From the cell containing the given text, extract its center point as (X, Y) coordinate. 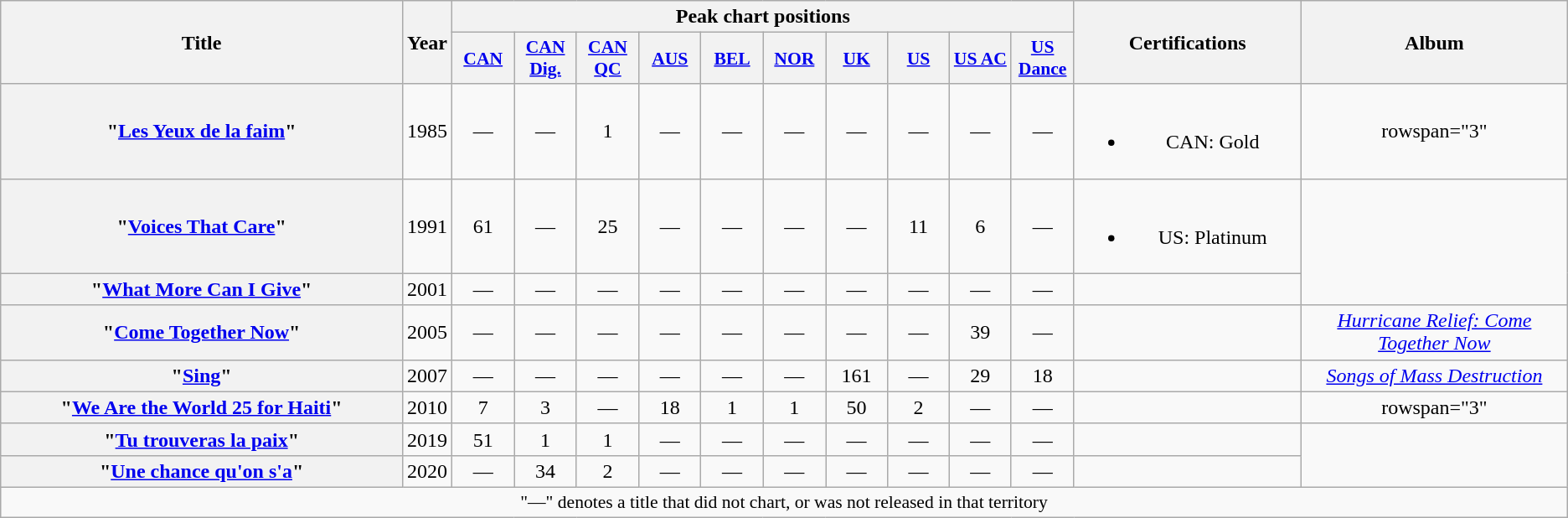
"Tu trouveras la paix" (202, 439)
CAN Dig. (545, 59)
US: Platinum (1188, 226)
7 (483, 407)
"Une chance qu'on s'a" (202, 471)
1985 (427, 131)
US AC (980, 59)
"Voices That Care" (202, 226)
2019 (427, 439)
2020 (427, 471)
CAN (483, 59)
2005 (427, 332)
11 (919, 226)
"Come Together Now" (202, 332)
39 (980, 332)
25 (607, 226)
CAN: Gold (1188, 131)
US Dance (1042, 59)
1991 (427, 226)
2007 (427, 376)
6 (980, 226)
Peak chart positions (763, 17)
Album (1435, 42)
50 (857, 407)
61 (483, 226)
UK (857, 59)
"—" denotes a title that did not chart, or was not released in that territory (784, 502)
BEL (732, 59)
CANQC (607, 59)
Songs of Mass Destruction (1435, 376)
2001 (427, 289)
Year (427, 42)
AUS (670, 59)
Certifications (1188, 42)
"We Are the World 25 for Haiti" (202, 407)
NOR (794, 59)
29 (980, 376)
Title (202, 42)
161 (857, 376)
"Sing" (202, 376)
51 (483, 439)
Hurricane Relief: Come Together Now (1435, 332)
3 (545, 407)
US (919, 59)
"What More Can I Give" (202, 289)
"Les Yeux de la faim" (202, 131)
2010 (427, 407)
34 (545, 471)
